Locate the cell with the specified text and output its [X, Y] center coordinate. 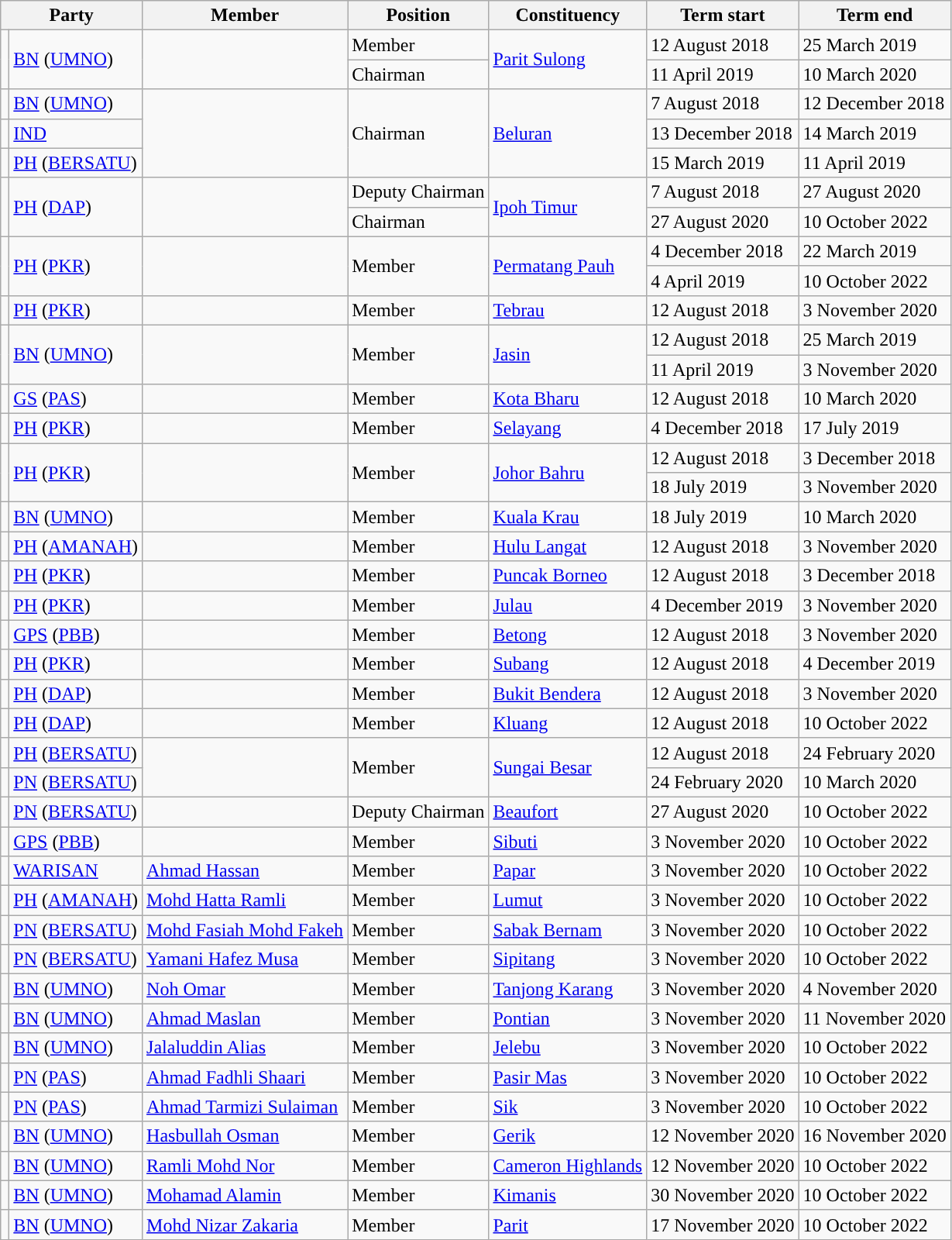
Bukit Bendera [568, 694]
Subang [568, 664]
Sabak Bernam [568, 930]
Mohd Nizar Zakaria [245, 1224]
Cameron Highlands [568, 1166]
Ahmad Tarmizi Sulaiman [245, 1107]
15 March 2019 [723, 163]
Pontian [568, 1018]
Gerik [568, 1136]
Johor Bahru [568, 473]
Party [71, 15]
Papar [568, 871]
Yamani Hafez Musa [245, 959]
Selayang [568, 429]
Tebrau [568, 310]
17 November 2020 [723, 1224]
Ahmad Fadhli Shaari [245, 1077]
Kota Bharu [568, 399]
Jalaluddin Alias [245, 1048]
Tanjong Karang [568, 989]
Ramli Mohd Nor [245, 1166]
Lumut [568, 901]
Hasbullah Osman [245, 1136]
Jasin [568, 354]
17 July 2019 [875, 429]
Pasir Mas [568, 1077]
Parit Sulong [568, 60]
Constituency [568, 15]
Kuala Krau [568, 517]
Sipitang [568, 959]
Ahmad Maslan [245, 1018]
Puncak Borneo [568, 576]
WARISAN [76, 871]
16 November 2020 [875, 1136]
Noh Omar [245, 989]
Mohd Hatta Ramli [245, 901]
Sungai Besar [568, 767]
Sik [568, 1107]
Sibuti [568, 841]
30 November 2020 [723, 1195]
22 March 2019 [875, 251]
IND [76, 133]
12 December 2018 [875, 104]
Betong [568, 635]
Term end [875, 15]
4 November 2020 [875, 989]
Permatang Pauh [568, 266]
Ahmad Hassan [245, 871]
Position [418, 15]
Beluran [568, 133]
Kimanis [568, 1195]
Kluang [568, 723]
14 March 2019 [875, 133]
Term start [723, 15]
Julau [568, 605]
GS (PAS) [76, 399]
Ipoh Timur [568, 207]
Mohd Fasiah Mohd Fakeh [245, 930]
Mohamad Alamin [245, 1195]
4 April 2019 [723, 281]
Hulu Langat [568, 546]
13 December 2018 [723, 133]
11 November 2020 [875, 1018]
Parit [568, 1224]
Jelebu [568, 1048]
Beaufort [568, 811]
